Determine the [x, y] coordinate at the center of the cell enclosing the given text.  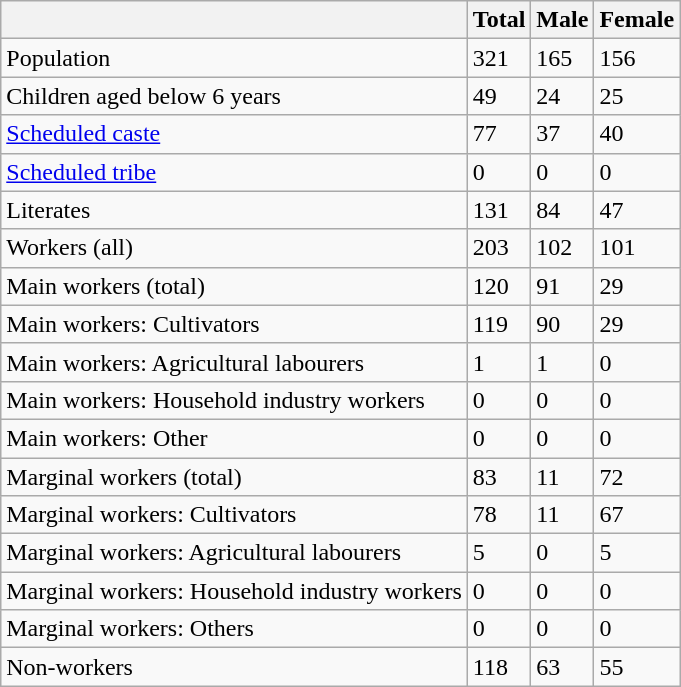
Marginal workers (total) [234, 477]
91 [562, 286]
203 [499, 248]
Population [234, 58]
49 [499, 96]
Total [499, 20]
Workers (all) [234, 248]
47 [637, 210]
120 [499, 286]
72 [637, 477]
119 [499, 324]
321 [499, 58]
63 [562, 667]
Non-workers [234, 667]
Literates [234, 210]
40 [637, 134]
37 [562, 134]
Children aged below 6 years [234, 96]
55 [637, 667]
Scheduled tribe [234, 172]
Marginal workers: Household industry workers [234, 591]
165 [562, 58]
Marginal workers: Others [234, 629]
Marginal workers: Agricultural labourers [234, 553]
156 [637, 58]
83 [499, 477]
Main workers: Other [234, 438]
90 [562, 324]
77 [499, 134]
101 [637, 248]
102 [562, 248]
Main workers (total) [234, 286]
Female [637, 20]
Scheduled caste [234, 134]
118 [499, 667]
24 [562, 96]
131 [499, 210]
67 [637, 515]
Main workers: Cultivators [234, 324]
84 [562, 210]
Male [562, 20]
Marginal workers: Cultivators [234, 515]
78 [499, 515]
25 [637, 96]
Main workers: Agricultural labourers [234, 362]
Main workers: Household industry workers [234, 400]
